Output the (x, y) coordinate of the center of the cell containing the given text.  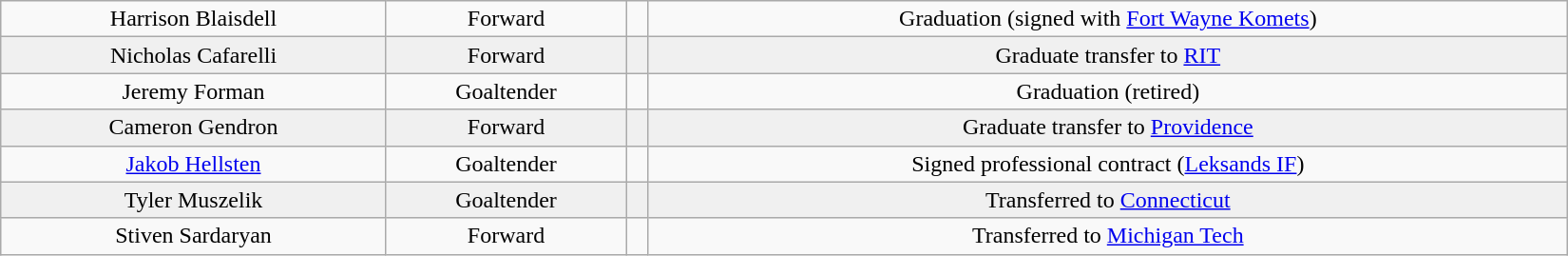
Signed professional contract (Leksands IF) (1108, 164)
Graduation (retired) (1108, 91)
Transferred to Connecticut (1108, 200)
Nicholas Cafarelli (194, 55)
Stiven Sardaryan (194, 236)
Transferred to Michigan Tech (1108, 236)
Cameron Gendron (194, 128)
Graduation (signed with Fort Wayne Komets) (1108, 19)
Jakob Hellsten (194, 164)
Harrison Blaisdell (194, 19)
Graduate transfer to Providence (1108, 128)
Graduate transfer to RIT (1108, 55)
Jeremy Forman (194, 91)
Tyler Muszelik (194, 200)
